Scan for the cell matching the given text and deliver its [x, y] coordinate at center. 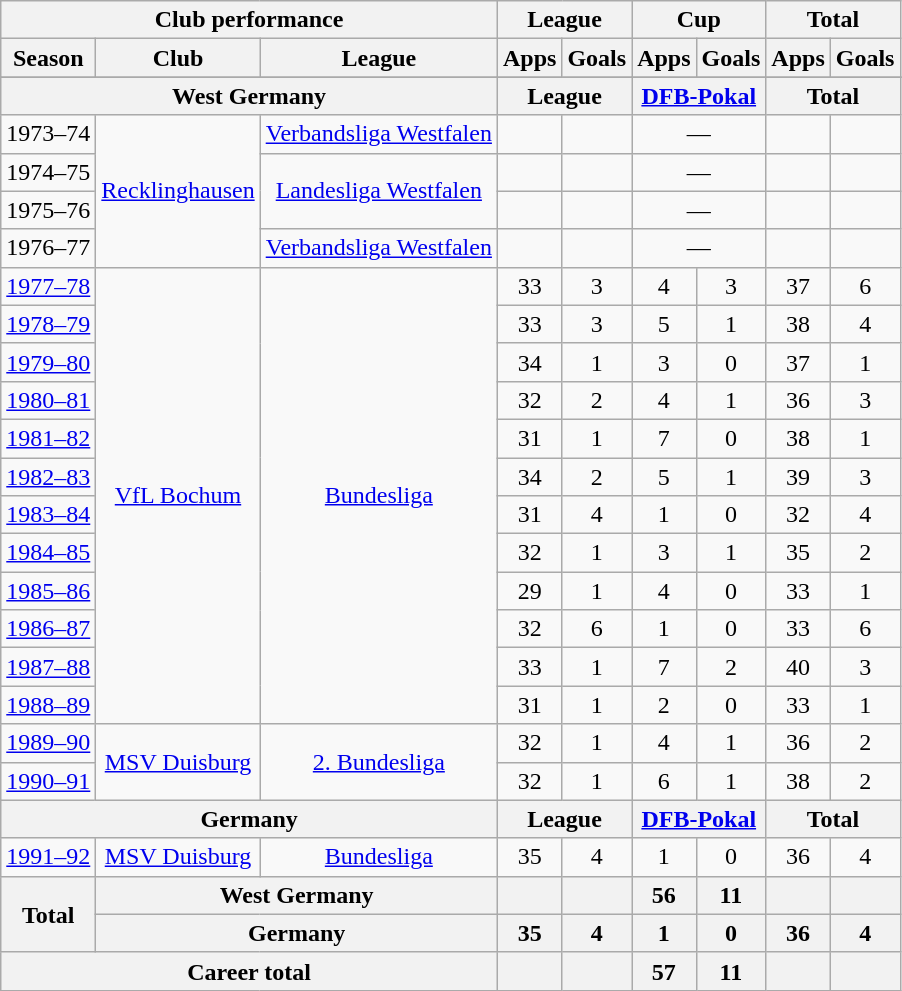
1987–88 [48, 667]
VfL Bochum [178, 496]
Landesliga Westfalen [378, 191]
1978–79 [48, 324]
1991–92 [48, 857]
1984–85 [48, 553]
1977–78 [48, 286]
57 [664, 971]
1985–86 [48, 591]
29 [529, 591]
1974–75 [48, 172]
Club performance [250, 20]
1980–81 [48, 400]
1979–80 [48, 362]
Recklinghausen [178, 191]
1983–84 [48, 515]
56 [664, 895]
1976–77 [48, 248]
1986–87 [48, 629]
1981–82 [48, 438]
1989–90 [48, 743]
40 [798, 667]
1973–74 [48, 134]
1982–83 [48, 477]
Career total [250, 971]
Cup [699, 20]
2. Bundesliga [378, 762]
1990–91 [48, 781]
39 [798, 477]
Club [178, 58]
1975–76 [48, 210]
Season [48, 58]
1988–89 [48, 705]
